Locate the cell with the specified text and output its (X, Y) center coordinate. 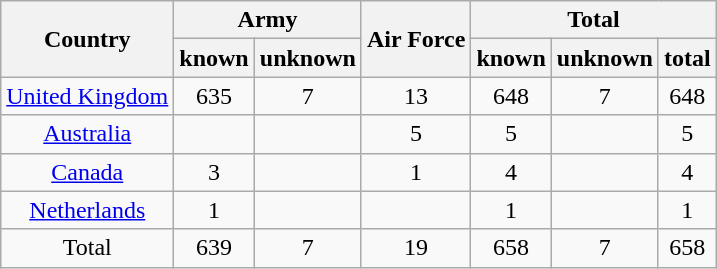
19 (416, 248)
639 (214, 248)
Australia (88, 134)
13 (416, 96)
Country (88, 39)
Army (268, 20)
total (687, 58)
Air Force (416, 39)
Netherlands (88, 210)
635 (214, 96)
3 (214, 172)
Canada (88, 172)
United Kingdom (88, 96)
